Search for the cell housing the specified text and yield its (X, Y) center coordinate. 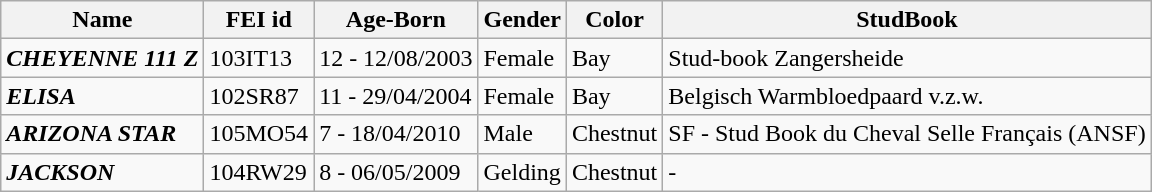
Age-Born (396, 20)
Gender (522, 20)
Belgisch Warmbloedpaard v.z.w. (907, 96)
FEI id (259, 20)
Male (522, 134)
ELISA (102, 96)
JACKSON (102, 172)
- (907, 172)
SF - Stud Book du Cheval Selle Français (ANSF) (907, 134)
103IT13 (259, 58)
7 - 18/04/2010 (396, 134)
104RW29 (259, 172)
11 - 29/04/2004 (396, 96)
12 - 12/08/2003 (396, 58)
Name (102, 20)
CHEYENNE 111 Z (102, 58)
105MO54 (259, 134)
Stud-book Zangersheide (907, 58)
Gelding (522, 172)
ARIZONA STAR (102, 134)
8 - 06/05/2009 (396, 172)
102SR87 (259, 96)
Color (614, 20)
StudBook (907, 20)
